From the cell containing the given text, extract its center point as (x, y) coordinate. 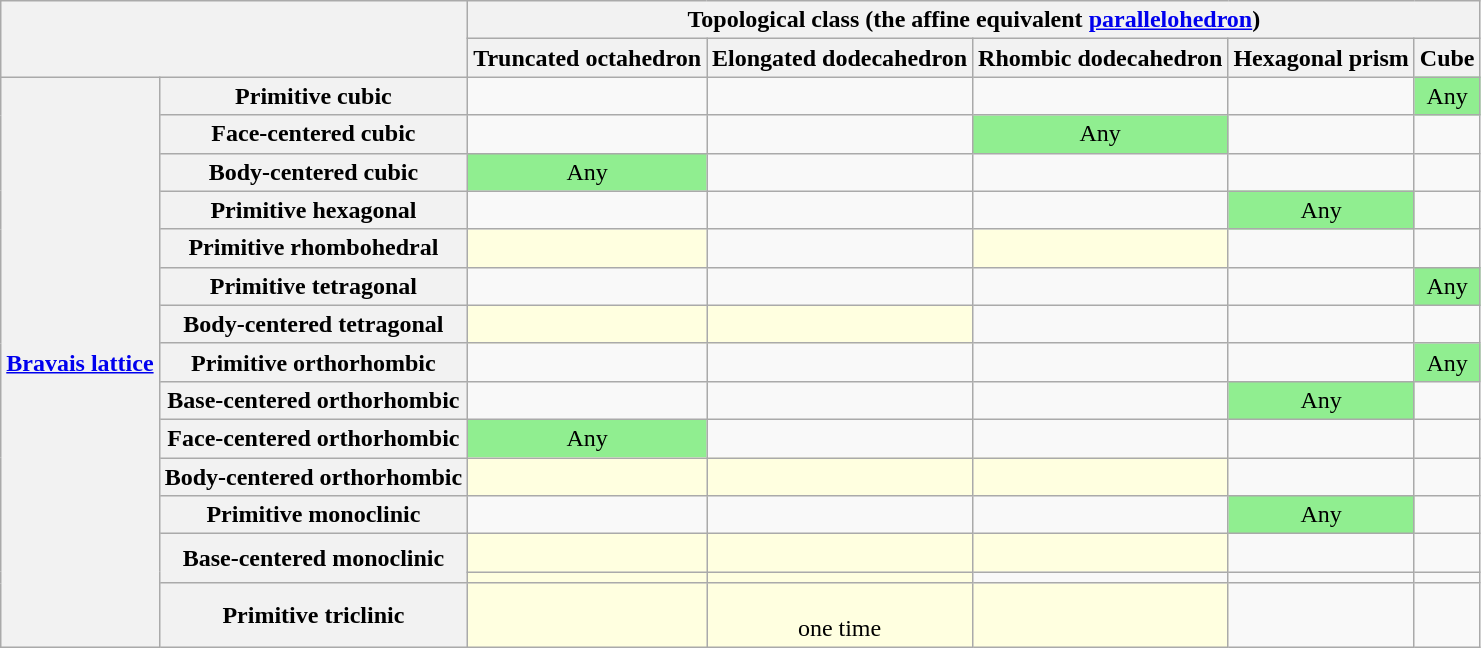
Primitive tetragonal (314, 286)
Body-centered tetragonal (314, 324)
Rhombic dodecahedron (1100, 58)
Face-centered orthorhombic (314, 438)
Face-centered cubic (314, 134)
Hexagonal prism (1321, 58)
Base-centered orthorhombic (314, 400)
Elongated dodecahedron (840, 58)
Base-centered monoclinic (314, 558)
Body-centered cubic (314, 172)
Primitive orthorhombic (314, 362)
Primitive hexagonal (314, 210)
Primitive rhombohedral (314, 248)
Truncated octahedron (588, 58)
one time (840, 616)
Body-centered orthorhombic (314, 477)
Primitive cubic (314, 96)
Bravais lattice (80, 362)
Topological class (the affine equivalent parallelohedron) (974, 20)
Cube (1447, 58)
Primitive triclinic (314, 616)
Primitive monoclinic (314, 515)
